Scan for the cell matching the given text and deliver its (x, y) coordinate at center. 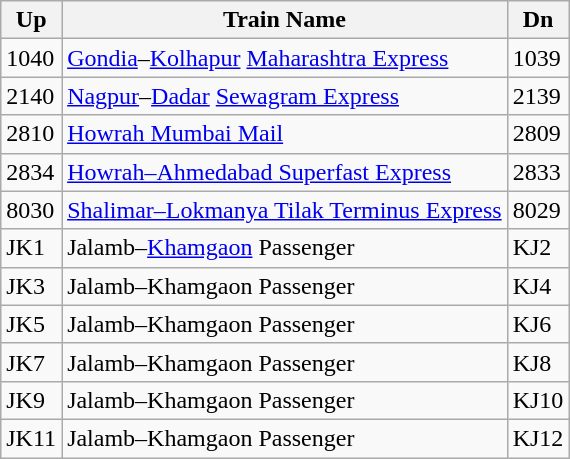
8030 (32, 210)
Train Name (285, 20)
JK9 (32, 400)
1039 (538, 58)
KJ6 (538, 324)
Howrah–Ahmedabad Superfast Express (285, 172)
KJ2 (538, 248)
2139 (538, 96)
Up (32, 20)
2834 (32, 172)
Shalimar–Lokmanya Tilak Terminus Express (285, 210)
Gondia–Kolhapur Maharashtra Express (285, 58)
JK5 (32, 324)
2140 (32, 96)
KJ10 (538, 400)
2809 (538, 134)
KJ12 (538, 438)
KJ4 (538, 286)
JK7 (32, 362)
Dn (538, 20)
8029 (538, 210)
JK1 (32, 248)
Nagpur–Dadar Sewagram Express (285, 96)
2833 (538, 172)
Howrah Mumbai Mail (285, 134)
KJ8 (538, 362)
JK11 (32, 438)
1040 (32, 58)
JK3 (32, 286)
2810 (32, 134)
